From the cell containing the given text, extract its center point as [x, y] coordinate. 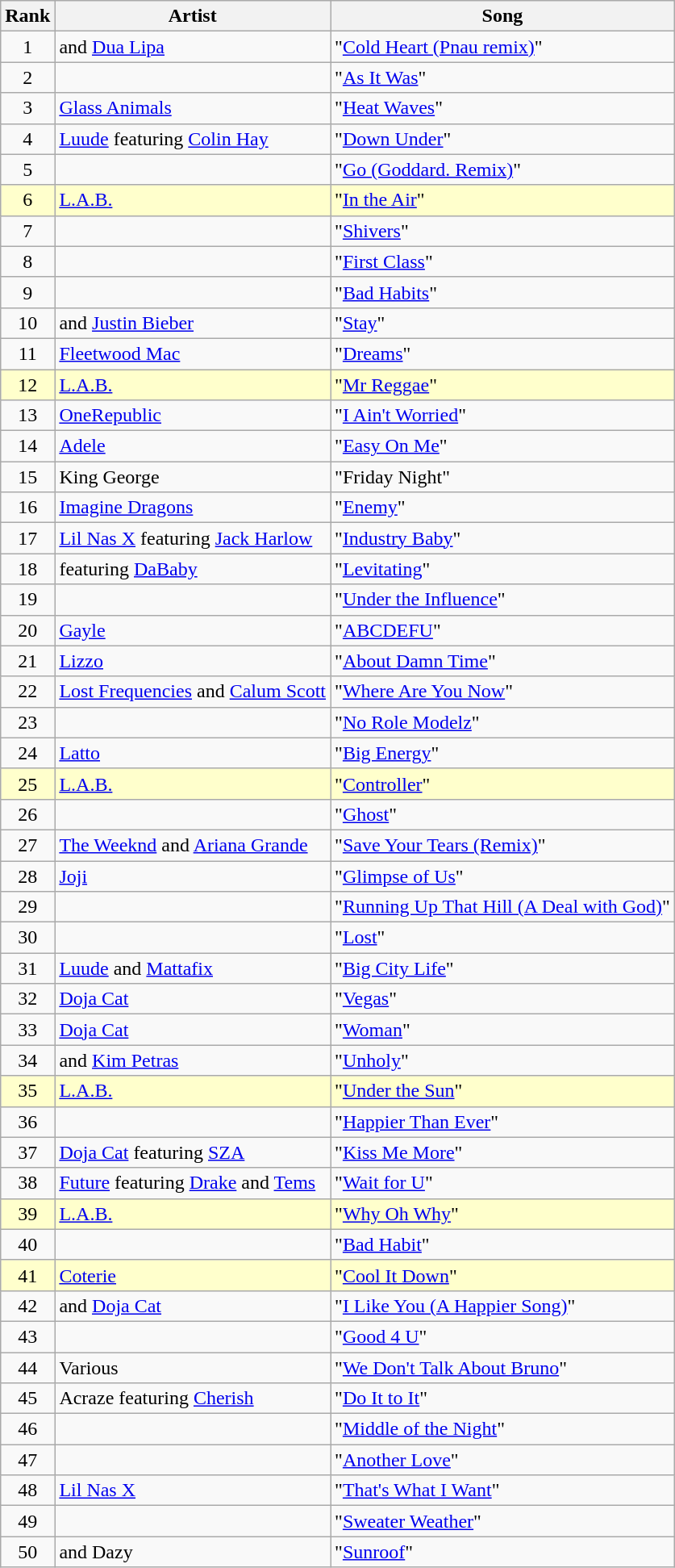
Lizzo [193, 661]
and Dazy [193, 1552]
18 [27, 569]
16 [27, 508]
"Go (Goddard. Remix)" [503, 169]
Fleetwood Mac [193, 353]
46 [27, 1429]
Adele [193, 446]
"Down Under" [503, 139]
39 [27, 1214]
32 [27, 999]
15 [27, 477]
"Sweater Weather" [503, 1521]
9 [27, 292]
and Kim Petras [193, 1060]
27 [27, 845]
"Under the Sun" [503, 1091]
"Wait for U" [503, 1183]
41 [27, 1275]
Artist [193, 16]
17 [27, 538]
Luude and Mattafix [193, 968]
49 [27, 1521]
Latto [193, 753]
"Why Oh Why" [503, 1214]
28 [27, 876]
Rank [27, 16]
"Dreams" [503, 353]
"As It Was" [503, 77]
"Woman" [503, 1030]
"Mr Reggae" [503, 385]
"Big City Life" [503, 968]
"Bad Habits" [503, 292]
"Easy On Me" [503, 446]
"Big Energy" [503, 753]
25 [27, 784]
2 [27, 77]
31 [27, 968]
Lil Nas X [193, 1491]
22 [27, 692]
48 [27, 1491]
42 [27, 1306]
Joji [193, 876]
and Dua Lipa [193, 47]
"Cold Heart (Pnau remix)" [503, 47]
33 [27, 1030]
Coterie [193, 1275]
"Glimpse of Us" [503, 876]
47 [27, 1460]
"Ghost" [503, 814]
"First Class" [503, 261]
"Another Love" [503, 1460]
26 [27, 814]
29 [27, 907]
Imagine Dragons [193, 508]
38 [27, 1183]
34 [27, 1060]
19 [27, 600]
"Controller" [503, 784]
"Shivers" [503, 231]
5 [27, 169]
"That's What I Want" [503, 1491]
"Stay" [503, 323]
6 [27, 200]
"Where Are You Now" [503, 692]
11 [27, 353]
20 [27, 630]
37 [27, 1152]
"I Ain't Worried" [503, 416]
12 [27, 385]
36 [27, 1122]
and Justin Bieber [193, 323]
10 [27, 323]
"Under the Influence" [503, 600]
14 [27, 446]
24 [27, 753]
The Weeknd and Ariana Grande [193, 845]
43 [27, 1336]
"Heat Waves" [503, 108]
OneRepublic [193, 416]
8 [27, 261]
"Vegas" [503, 999]
50 [27, 1552]
featuring DaBaby [193, 569]
"Cool It Down" [503, 1275]
"Running Up That Hill (A Deal with God)" [503, 907]
"About Damn Time" [503, 661]
21 [27, 661]
44 [27, 1368]
"Lost" [503, 938]
"We Don't Talk About Bruno" [503, 1368]
30 [27, 938]
Future featuring Drake and Tems [193, 1183]
13 [27, 416]
"ABCDEFU" [503, 630]
"Do It to It" [503, 1399]
Acraze featuring Cherish [193, 1399]
"Friday Night" [503, 477]
23 [27, 722]
Doja Cat featuring SZA [193, 1152]
Lil Nas X featuring Jack Harlow [193, 538]
"Bad Habit" [503, 1244]
"I Like You (A Happier Song)" [503, 1306]
40 [27, 1244]
4 [27, 139]
"Kiss Me More" [503, 1152]
45 [27, 1399]
7 [27, 231]
"Sunroof" [503, 1552]
Glass Animals [193, 108]
"Save Your Tears (Remix)" [503, 845]
Luude featuring Colin Hay [193, 139]
35 [27, 1091]
Various [193, 1368]
"In the Air" [503, 200]
"Good 4 U" [503, 1336]
"Unholy" [503, 1060]
Song [503, 16]
"Levitating" [503, 569]
Gayle [193, 630]
King George [193, 477]
"Happier Than Ever" [503, 1122]
"No Role Modelz" [503, 722]
"Middle of the Night" [503, 1429]
3 [27, 108]
"Enemy" [503, 508]
"Industry Baby" [503, 538]
1 [27, 47]
Lost Frequencies and Calum Scott [193, 692]
and Doja Cat [193, 1306]
